Detect which cell encompasses the target text, then output its (X, Y) center coordinate. 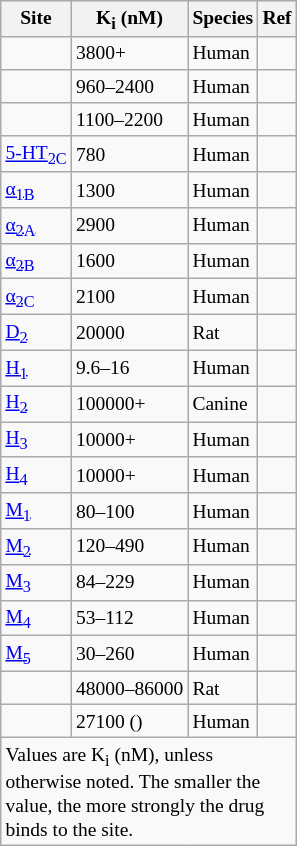
M2 (36, 547)
48000–86000 (130, 688)
960–2400 (130, 86)
M4 (36, 618)
20000 (130, 333)
27100 () (130, 722)
H1 (36, 368)
α2C (36, 297)
M3 (36, 582)
30–260 (130, 654)
α1B (36, 190)
M5 (36, 654)
100000+ (130, 404)
1600 (130, 261)
2900 (130, 226)
D2 (36, 333)
M1 (36, 511)
9.6–16 (130, 368)
Species (223, 19)
120–490 (130, 547)
H4 (36, 475)
1100–2200 (130, 120)
53–112 (130, 618)
80–100 (130, 511)
5-HT2C (36, 154)
Site (36, 19)
α2A (36, 226)
α2B (36, 261)
2100 (130, 297)
780 (130, 154)
Ref (278, 19)
1300 (130, 190)
Canine (223, 404)
Ki (nM) (130, 19)
H3 (36, 440)
3800+ (130, 52)
Values are Ki (nM), unless otherwise noted. The smaller the value, the more strongly the drug binds to the site. (149, 792)
H2 (36, 404)
84–229 (130, 582)
